Pinpoint the cell where the given text exists, returning its [x, y] midpoint coordinate. 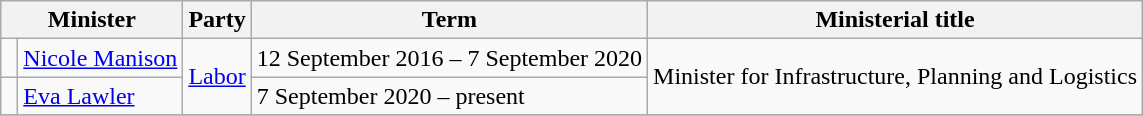
Ministerial title [896, 20]
Term [449, 20]
Labor [217, 77]
Minister for Infrastructure, Planning and Logistics [896, 77]
12 September 2016 – 7 September 2020 [449, 58]
Minister [92, 20]
Nicole Manison [100, 58]
7 September 2020 – present [449, 96]
Party [217, 20]
Eva Lawler [100, 96]
